Return the (x, y) coordinate for the center point of the cell that contains the specified text.  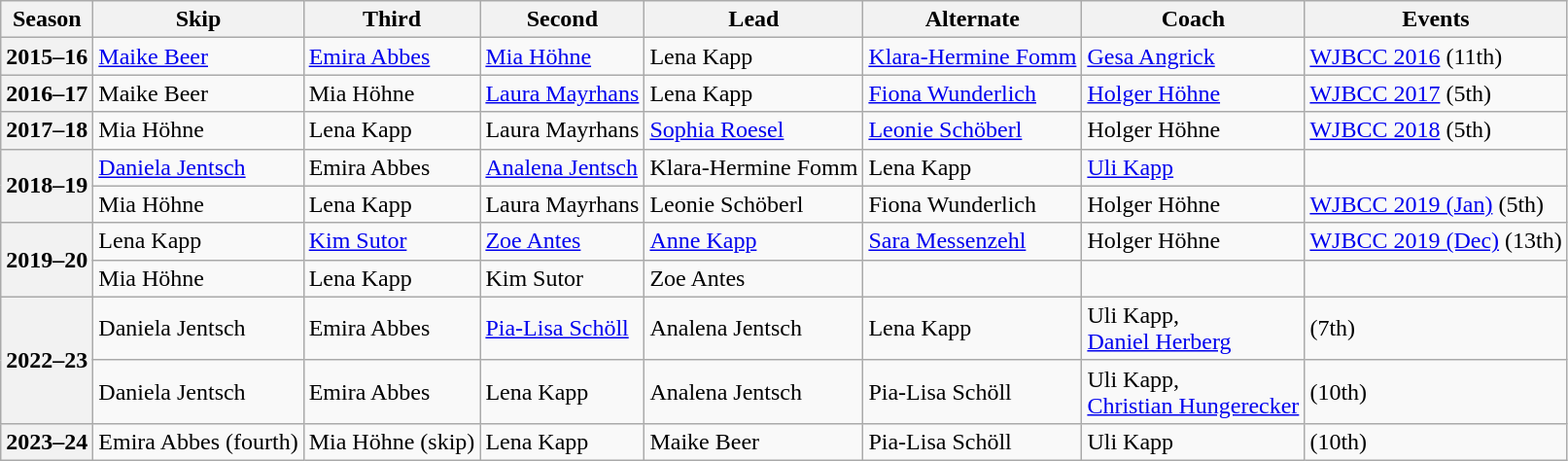
2023–24 (47, 442)
(7th) (1436, 329)
WJBCC 2017 (5th) (1436, 93)
Lead (754, 19)
WJBCC 2019 (Jan) (5th) (1436, 204)
2022–23 (47, 360)
2019–20 (47, 260)
Anne Kapp (754, 241)
Uli Kapp,Daniel Herberg (1194, 329)
2015–16 (47, 56)
Uli Kapp,Christian Hungerecker (1194, 391)
Alternate (972, 19)
Second (562, 19)
WJBCC 2019 (Dec) (13th) (1436, 241)
Events (1436, 19)
Third (392, 19)
Coach (1194, 19)
Gesa Angrick (1194, 56)
WJBCC 2016 (11th) (1436, 56)
2016–17 (47, 93)
Skip (198, 19)
Emira Abbes (fourth) (198, 442)
WJBCC 2018 (5th) (1436, 130)
Sara Messenzehl (972, 241)
2017–18 (47, 130)
Season (47, 19)
2018–19 (47, 186)
Sophia Roesel (754, 130)
Mia Höhne (skip) (392, 442)
